Locate the cell with the specified text and output its [X, Y] center coordinate. 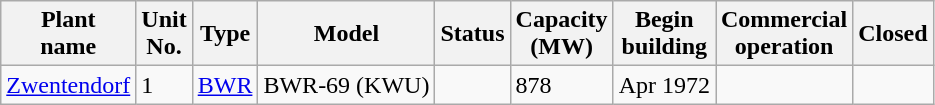
UnitNo. [164, 34]
BWR [225, 85]
Plantname [68, 34]
Status [472, 34]
Zwentendorf [68, 85]
Model [346, 34]
Closed [893, 34]
Commercialoperation [784, 34]
878 [562, 85]
1 [164, 85]
Apr 1972 [664, 85]
Beginbuilding [664, 34]
Type [225, 34]
Capacity(MW) [562, 34]
BWR-69 (KWU) [346, 85]
